Return the (x, y) coordinate for the center point of the cell that contains the specified text.  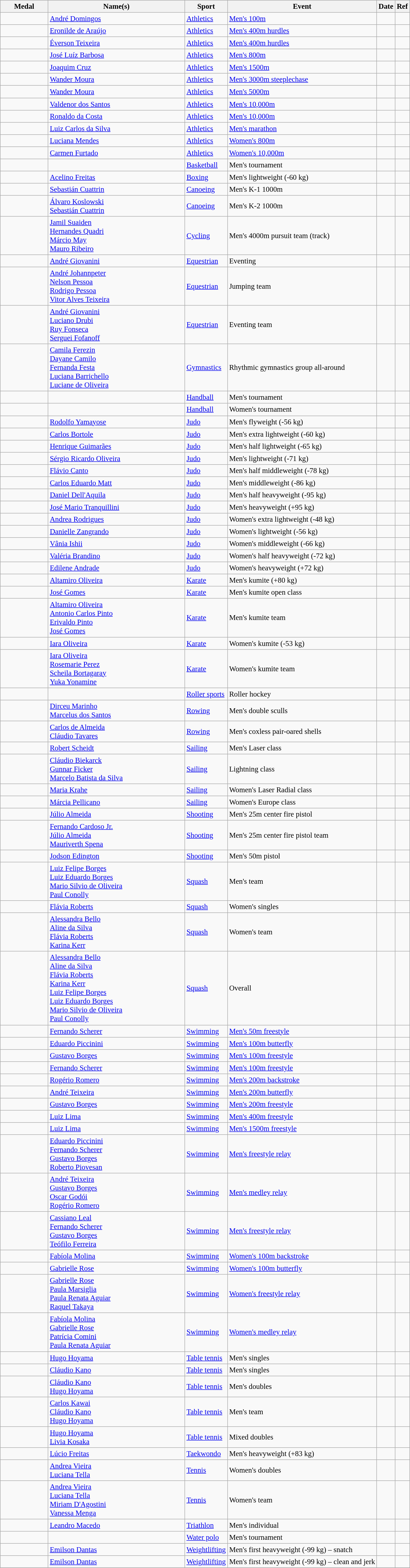
Medal (24, 6)
Márcia Pellicano (116, 802)
Fernando Cardoso Jr. Júlio Almeida Mauriverth Spena (116, 835)
Jumping team (302, 286)
Altamiro Oliveira (116, 580)
Vânia Ishii (116, 544)
Event (302, 6)
Men's half middleweight (-78 kg) (302, 471)
Camila Ferezin Dayane Camilo Fernanda Festa Luciana Barrichello Luciane de Oliveira (116, 368)
Álvaro Koslowski Sebastián Cuattrin (116, 206)
Men's Laser class (302, 748)
Edilene Andrade (116, 568)
Gabrielle Rose (116, 1269)
Carlos Bortole (116, 434)
Men's double sculls (302, 711)
Women's half heavyweight (-72 kg) (302, 556)
Andrea Vieira Luciana Tella (116, 1470)
Men's half heavyweight (-95 kg) (302, 495)
Men's flyweight (-56 kg) (302, 422)
Altamiro Oliveira Antonio Carlos Pinto Erivaldo Pinto José Gomes (116, 618)
Women's 10,000m (302, 153)
Rhythmic gymnastics group all-around (302, 368)
André Teixeira Gustavo Borges Oscar Godói Rogério Romero (116, 1193)
Lightning class (302, 769)
Men's 800m (302, 55)
Eduardo Piccinini Fernando Scherer Gustavo Borges Roberto Piovesan (116, 1154)
Men's first heavyweight (-99 kg) – snatch (302, 1550)
Men's 5000m (302, 92)
Mixed doubles (302, 1437)
Eronilde de Araújo (116, 31)
Hugo Hoyama Livia Kosaka (116, 1437)
Henrique Guimarães (116, 446)
Sebastián Cuattrin (116, 189)
Men's individual (302, 1525)
Rogério Romero (116, 1080)
Rodolfo Yamayose (116, 422)
Men's lightweight (-71 kg) (302, 458)
Men's heavyweight (+95 kg) (302, 507)
Men's 200m butterfly (302, 1092)
Cláudio Kano (116, 1370)
Iara Oliveira (116, 643)
Acelino Freitas (116, 177)
Men's doubles (302, 1387)
André Giovanini (116, 261)
Leandro Macedo (116, 1525)
Women's middleweight (-66 kg) (302, 544)
Men's 4000m pursuit team (track) (302, 236)
José Luíz Barbosa (116, 55)
Flávia Roberts (116, 907)
Valdenor dos Santos (116, 104)
Men's 50m freestyle (302, 1031)
Men's K-2 1000m (302, 206)
Lúcio Freitas (116, 1454)
Men's coxless pair-oared shells (302, 731)
Sérgio Ricardo Oliveira (116, 458)
Luiz Carlos da Silva (116, 128)
José Mario Tranquillini (116, 507)
Men's marathon (302, 128)
Cycling (206, 236)
Robert Scheidt (116, 748)
Women's Europe class (302, 802)
Date (386, 6)
Luiz Felipe Borges Luiz Eduardo Borges Mario Silvio de Oliveira Paul Conolly (116, 882)
Luciana Mendes (116, 140)
Men's 25m center fire pistol team (302, 835)
José Gomes (116, 593)
Eventing (302, 261)
Andrea Vieira Luciana Tella Miriam D'Agostini Vanessa Menga (116, 1500)
Basketball (206, 165)
Men's kumite team (302, 618)
Men's half lightweight (-65 kg) (302, 446)
Alessandra Bello Aline da Silva Flávia Roberts Karina Kerr (116, 932)
Women's singles (302, 907)
Iara Oliveira Rosemarie Perez Scheila Bortagaray Yuka Yonamine (116, 668)
Maria Krahe (116, 790)
Men's medley relay (302, 1193)
Women's medley relay (302, 1332)
Women's 800m (302, 140)
Taekwondo (206, 1454)
Men's 25m center fire pistol (302, 814)
Women's tournament (302, 410)
Fabíola Molina (116, 1256)
Men's 100m (302, 19)
Dirceu Marinho Marcelus dos Santos (116, 711)
Overall (302, 988)
Men's middleweight (-86 kg) (302, 483)
Joaquim Cruz (116, 67)
Roller hockey (302, 694)
Hugo Hoyama (116, 1358)
Valéria Brandino (116, 556)
Gabrielle Rose Paula Marsiglia Paula Renata Aguiar Raquel Takaya (116, 1294)
Men's first heavyweight (-99 kg) – clean and jerk (302, 1562)
Boxing (206, 177)
Jodson Edington (116, 856)
Eventing team (302, 325)
Men's 1500m (302, 67)
Men's heavyweight (+83 kg) (302, 1454)
Éverson Teixeira (116, 43)
Cláudio Biekarck Gunnar Ficker Marcelo Batista da Silva (116, 769)
Carlos Eduardo Matt (116, 483)
André Domingos (116, 19)
Alessandra Bello Aline da Silva Flávia Roberts Karina Kerr Luiz Felipe Borges Luiz Eduardo Borges Mario Silvio de Oliveira Paul Conolly (116, 988)
Triathlon (206, 1525)
Women's extra lightweight (-48 kg) (302, 519)
Andrea Rodrigues (116, 519)
Women's kumite team (302, 668)
Carlos de Almeida Cláudio Tavares (116, 731)
André Johannpeter Nelson Pessoa Rodrigo Pessoa Vitor Alves Teixeira (116, 286)
Cláudio Kano Hugo Hoyama (116, 1387)
Carmen Furtado (116, 153)
Gymnastics (206, 368)
Danielle Zangrando (116, 532)
Women's 100m backstroke (302, 1256)
Roller sports (206, 694)
Men's 3000m steeplechase (302, 79)
Flávio Canto (116, 471)
Cassiano Leal Fernando Scherer Gustavo Borges Teófilo Ferreira (116, 1231)
Daniel Dell'Aquila (116, 495)
Men's 50m pistol (302, 856)
Women's doubles (302, 1470)
Women's lightweight (-56 kg) (302, 532)
Water polo (206, 1538)
Fabíola Molina Gabrielle Rose Patrícia Comini Paula Renata Aguiar (116, 1332)
Men's 200m backstroke (302, 1080)
Men's kumite (+80 kg) (302, 580)
André Giovanini Luciano Drubi Ruy Fonseca Serguei Fofanoff (116, 325)
Men's lightweight (-60 kg) (302, 177)
Men's K-1 1000m (302, 189)
Men's extra lightweight (-60 kg) (302, 434)
Jamil Suaiden Hernandes Quadri Márcio May Mauro Ribeiro (116, 236)
Women's 100m butterfly (302, 1269)
Ronaldo da Costa (116, 116)
Men's 1500m freestyle (302, 1129)
Men's 100m butterfly (302, 1043)
Women's freestyle relay (302, 1294)
Women's Laser Radial class (302, 790)
André Teixeira (116, 1092)
Men's kumite open class (302, 593)
Men's 400m freestyle (302, 1116)
Name(s) (116, 6)
Men's 200m freestyle (302, 1104)
Sport (206, 6)
Women's kumite (-53 kg) (302, 643)
Carlos Kawai Cláudio Kano Hugo Hoyama (116, 1412)
Ref (403, 6)
Women's heavyweight (+72 kg) (302, 568)
Júlio Almeida (116, 814)
Eduardo Piccinini (116, 1043)
